Search for the cell housing the specified text and yield its [X, Y] center coordinate. 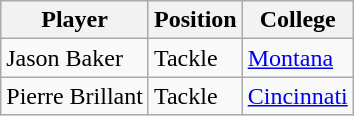
Montana [298, 58]
Position [195, 20]
Pierre Brillant [75, 96]
Jason Baker [75, 58]
Cincinnati [298, 96]
Player [75, 20]
College [298, 20]
